Return the [X, Y] coordinate for the center point of the cell that contains the specified text.  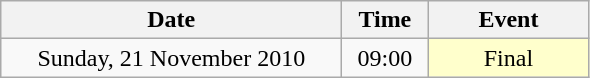
Time [385, 20]
Event [508, 20]
Final [508, 58]
Date [172, 20]
09:00 [385, 58]
Sunday, 21 November 2010 [172, 58]
